Return [X, Y] of the center of cell containing provided text 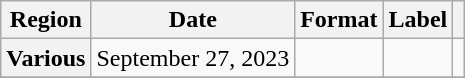
Format [339, 20]
Label [418, 20]
Region [46, 20]
Date [193, 20]
Various [46, 58]
September 27, 2023 [193, 58]
